Return the [X, Y] coordinate for the center point of the cell that contains the specified text.  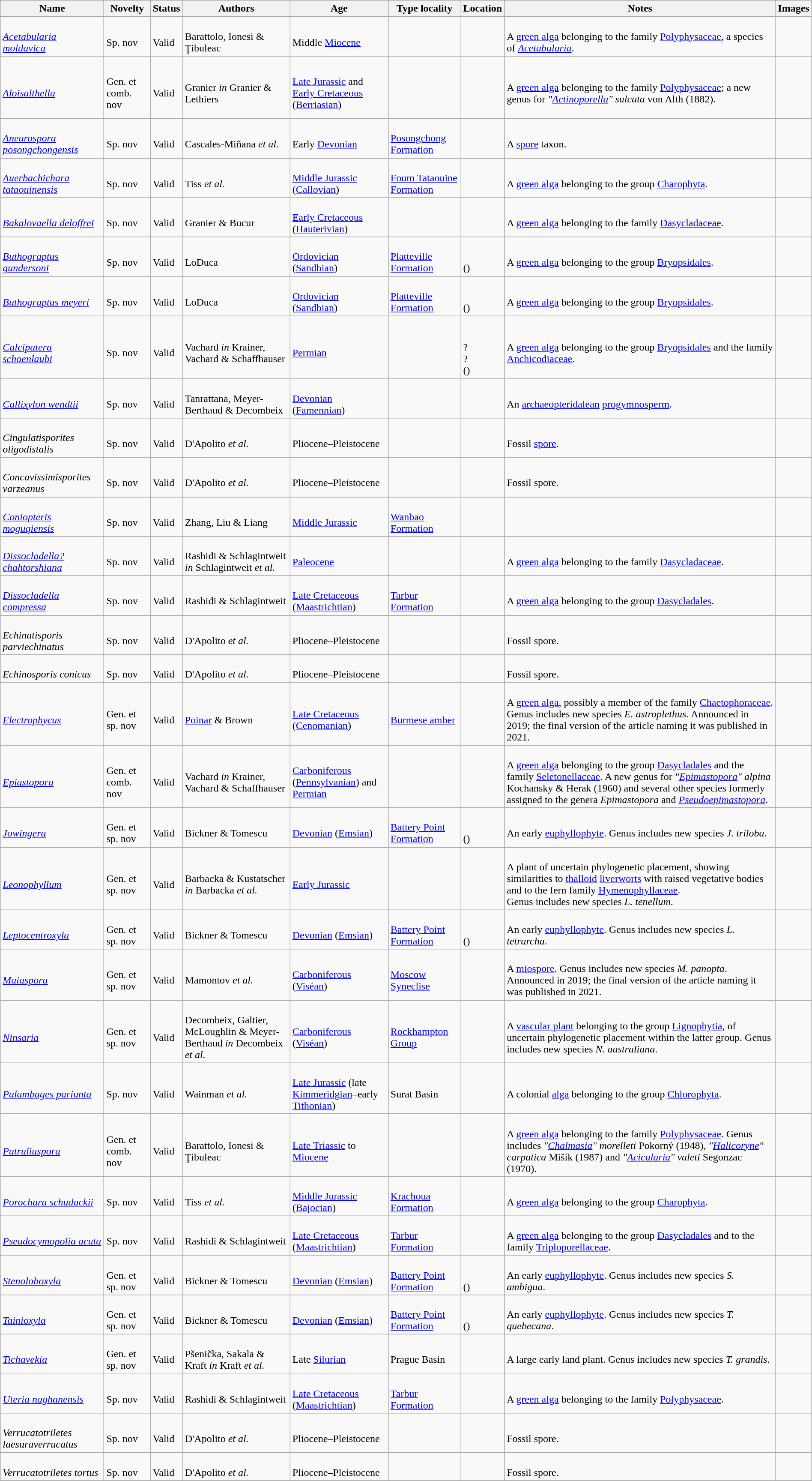
Calcipatera schoenlaubi [52, 347]
Leonophyllum [52, 878]
Late Triassic to Miocene [339, 1145]
A green alga belonging to the family Polyphysaceae, a species of Acetabularia. [640, 36]
Posongchong Formation [424, 138]
An early euphyllophyte. Genus includes new species S. ambigua. [640, 1275]
Jowingera [52, 827]
Krachoua Formation [424, 1196]
Granier & Bucur [236, 217]
? ?() [483, 347]
Rashidi & Schlagintweit in Schlagintweit et al. [236, 556]
Name [52, 9]
Surat Basin [424, 1088]
Late Jurassic and Early Cretaceous (Berriasian) [339, 87]
Notes [640, 9]
Late Cretaceous (Cenomanian) [339, 714]
Devonian (Famennian) [339, 398]
An archaeopteridalean progymnosperm. [640, 398]
Granier in Granier & Lethiers [236, 87]
Buthograptus meyeri [52, 296]
Echinatisporis parviechinatus [52, 635]
Late Silurian [339, 1354]
An early euphyllophyte. Genus includes new species J. triloba. [640, 827]
Novelty [127, 9]
Pšenička, Sakala & Kraft in Kraft et al. [236, 1354]
A colonial alga belonging to the group Chlorophyta. [640, 1088]
Poinar & Brown [236, 714]
Late Jurassic (late Kimmeridgian–early Tithonian) [339, 1088]
Barbacka & Kustatscher in Barbacka et al. [236, 878]
Patruliuspora [52, 1145]
Bakalovaella deloffrei [52, 217]
Electrophycus [52, 714]
Middle Jurassic (Bajocian) [339, 1196]
Uteria naghanensis [52, 1394]
Aloisalthella [52, 87]
Ninsaria [52, 1031]
Concavissimisporites varzeanus [52, 477]
Early Devonian [339, 138]
Dissocladella? chahtorshiana [52, 556]
A miospore. Genus includes new species M. panopta. Announced in 2019; the final version of the article naming it was published in 2021. [640, 974]
Middle Miocene [339, 36]
Maiaspora [52, 974]
A green alga belonging to the group Dasycladales and to the family Triploporellaceae. [640, 1235]
Status [166, 9]
Callixylon wendtii [52, 398]
Wanbao Formation [424, 517]
Stenoloboxyla [52, 1275]
Auerbachichara tataouinensis [52, 178]
Decombeix, Galtier, McLoughlin & Meyer-Berthaud in Decombeix et al. [236, 1031]
An early euphyllophyte. Genus includes new species T. quebecana. [640, 1315]
Wainman et al. [236, 1088]
Rockhampton Group [424, 1031]
Age [339, 9]
Coniopteris moguqiensis [52, 517]
A green alga belonging to the family Polyphysaceae. [640, 1394]
Tichavekia [52, 1354]
Buthograptus gundersoni [52, 257]
A green alga belonging to the family Polyphysaceae; a new genus for "Actinoporella" sulcata von Alth (1882). [640, 87]
Authors [236, 9]
Cascales-Miñana et al. [236, 138]
An early euphyllophyte. Genus includes new species L. tetrarcha. [640, 929]
Tainioxyla [52, 1315]
Carboniferous (Pennsylvanian) and Permian [339, 776]
Permian [339, 347]
Burmese amber [424, 714]
Aneurospora posongchongensis [52, 138]
Location [483, 9]
Porochara schudackii [52, 1196]
Verrucatotriletes laesuraverrucatus [52, 1433]
Early Jurassic [339, 878]
Leptocentroxyla [52, 929]
A spore taxon. [640, 138]
Palambages pariunta [52, 1088]
A green alga belonging to the group Bryopsidales and the family Anchicodiaceae. [640, 347]
Epiastopora [52, 776]
Middle Jurassic [339, 517]
Tanrattana, Meyer-Berthaud & Decombeix [236, 398]
Type locality [424, 9]
Paleocene [339, 556]
Zhang, Liu & Liang [236, 517]
Acetabularia moldavica [52, 36]
Prague Basin [424, 1354]
Cingulatisporites oligodistalis [52, 438]
Foum Tataouine Formation [424, 178]
Pseudocymopolia acuta [52, 1235]
A green alga belonging to the group Dasycladales. [640, 596]
Moscow Syneclise [424, 974]
Middle Jurassic (Callovian) [339, 178]
Mamontov et al. [236, 974]
A large early land plant. Genus includes new species T. grandis. [640, 1354]
Verrucatotriletes tortus [52, 1466]
Early Cretaceous (Hauterivian) [339, 217]
Echinosporis conicus [52, 669]
Images [794, 9]
Dissocladella compressa [52, 596]
